Identify which cell holds the provided text, then report its (x, y) central coordinate. 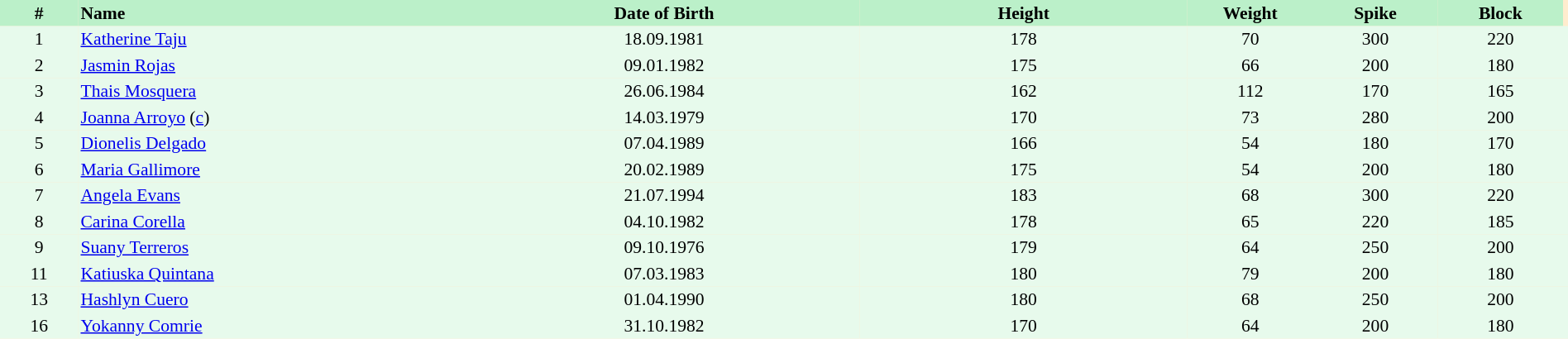
3 (39, 91)
# (39, 13)
13 (39, 299)
Angela Evans (273, 195)
26.06.1984 (664, 91)
31.10.1982 (664, 326)
Block (1500, 13)
Suany Terreros (273, 248)
14.03.1979 (664, 117)
Date of Birth (664, 13)
Weight (1250, 13)
Spike (1374, 13)
21.07.1994 (664, 195)
9 (39, 248)
166 (1024, 144)
11 (39, 274)
Katherine Taju (273, 40)
Jasmin Rojas (273, 65)
70 (1250, 40)
09.01.1982 (664, 65)
Katiuska Quintana (273, 274)
183 (1024, 195)
Yokanny Comrie (273, 326)
6 (39, 169)
07.03.1983 (664, 274)
2 (39, 65)
Joanna Arroyo (c) (273, 117)
65 (1250, 222)
112 (1250, 91)
1 (39, 40)
73 (1250, 117)
79 (1250, 274)
4 (39, 117)
Carina Corella (273, 222)
185 (1500, 222)
5 (39, 144)
Thais Mosquera (273, 91)
Dionelis Delgado (273, 144)
162 (1024, 91)
Maria Gallimore (273, 169)
20.02.1989 (664, 169)
8 (39, 222)
04.10.1982 (664, 222)
09.10.1976 (664, 248)
165 (1500, 91)
Name (273, 13)
280 (1374, 117)
18.09.1981 (664, 40)
7 (39, 195)
Height (1024, 13)
Hashlyn Cuero (273, 299)
07.04.1989 (664, 144)
16 (39, 326)
179 (1024, 248)
66 (1250, 65)
01.04.1990 (664, 299)
